Find where the given text appears and provide that cell's center as (X, Y) coordinate. 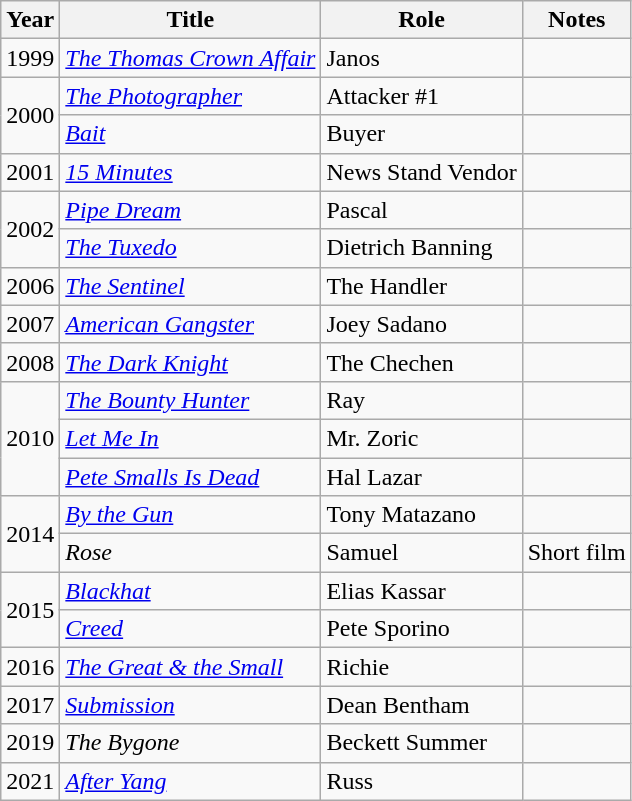
Blackhat (190, 591)
2014 (30, 534)
2010 (30, 438)
2002 (30, 229)
Richie (422, 667)
The Sentinel (190, 286)
The Bygone (190, 743)
The Chechen (422, 362)
2008 (30, 362)
Pipe Dream (190, 210)
News Stand Vendor (422, 172)
2001 (30, 172)
Year (30, 20)
American Gangster (190, 324)
1999 (30, 58)
Joey Sadano (422, 324)
2016 (30, 667)
After Yang (190, 781)
Short film (576, 553)
2015 (30, 610)
The Thomas Crown Affair (190, 58)
2017 (30, 705)
The Dark Knight (190, 362)
Elias Kassar (422, 591)
Creed (190, 629)
Bait (190, 134)
Beckett Summer (422, 743)
Dean Bentham (422, 705)
Title (190, 20)
Pete Sporino (422, 629)
Mr. Zoric (422, 438)
Janos (422, 58)
Ray (422, 400)
The Photographer (190, 96)
Russ (422, 781)
Dietrich Banning (422, 248)
Let Me In (190, 438)
The Bounty Hunter (190, 400)
2019 (30, 743)
Pete Smalls Is Dead (190, 477)
15 Minutes (190, 172)
Hal Lazar (422, 477)
The Great & the Small (190, 667)
The Handler (422, 286)
2007 (30, 324)
By the Gun (190, 515)
Buyer (422, 134)
Role (422, 20)
Attacker #1 (422, 96)
2006 (30, 286)
Tony Matazano (422, 515)
Submission (190, 705)
Notes (576, 20)
Pascal (422, 210)
Samuel (422, 553)
2000 (30, 115)
The Tuxedo (190, 248)
2021 (30, 781)
Rose (190, 553)
